Locate the cell with the specified text and output its [x, y] center coordinate. 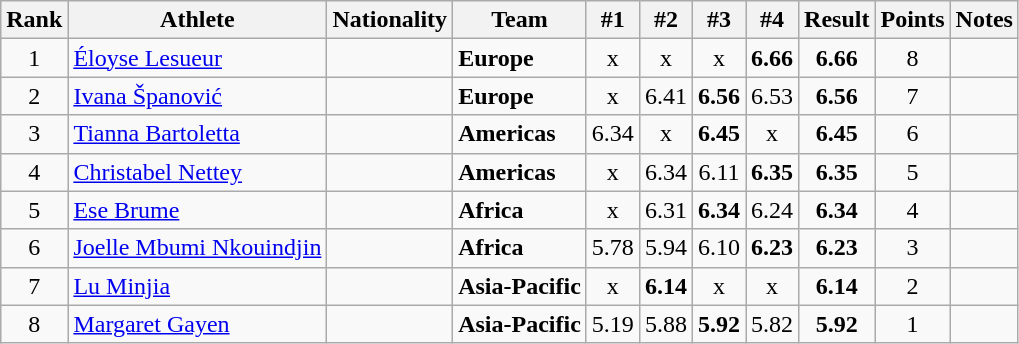
Christabel Nettey [198, 172]
Lu Minjia [198, 286]
Margaret Gayen [198, 324]
#1 [612, 20]
Team [520, 20]
Rank [34, 20]
Ese Brume [198, 210]
5.94 [666, 248]
6.53 [772, 96]
#2 [666, 20]
6.24 [772, 210]
Notes [984, 20]
5.78 [612, 248]
Result [837, 20]
Éloyse Lesueur [198, 58]
Points [912, 20]
6.31 [666, 210]
#4 [772, 20]
Tianna Bartoletta [198, 134]
5.19 [612, 324]
Joelle Mbumi Nkouindjin [198, 248]
6.41 [666, 96]
Athlete [198, 20]
5.88 [666, 324]
5.82 [772, 324]
#3 [718, 20]
Ivana Španović [198, 96]
6.11 [718, 172]
6.10 [718, 248]
Nationality [390, 20]
